Find where the given text appears and provide that cell's center as [x, y] coordinate. 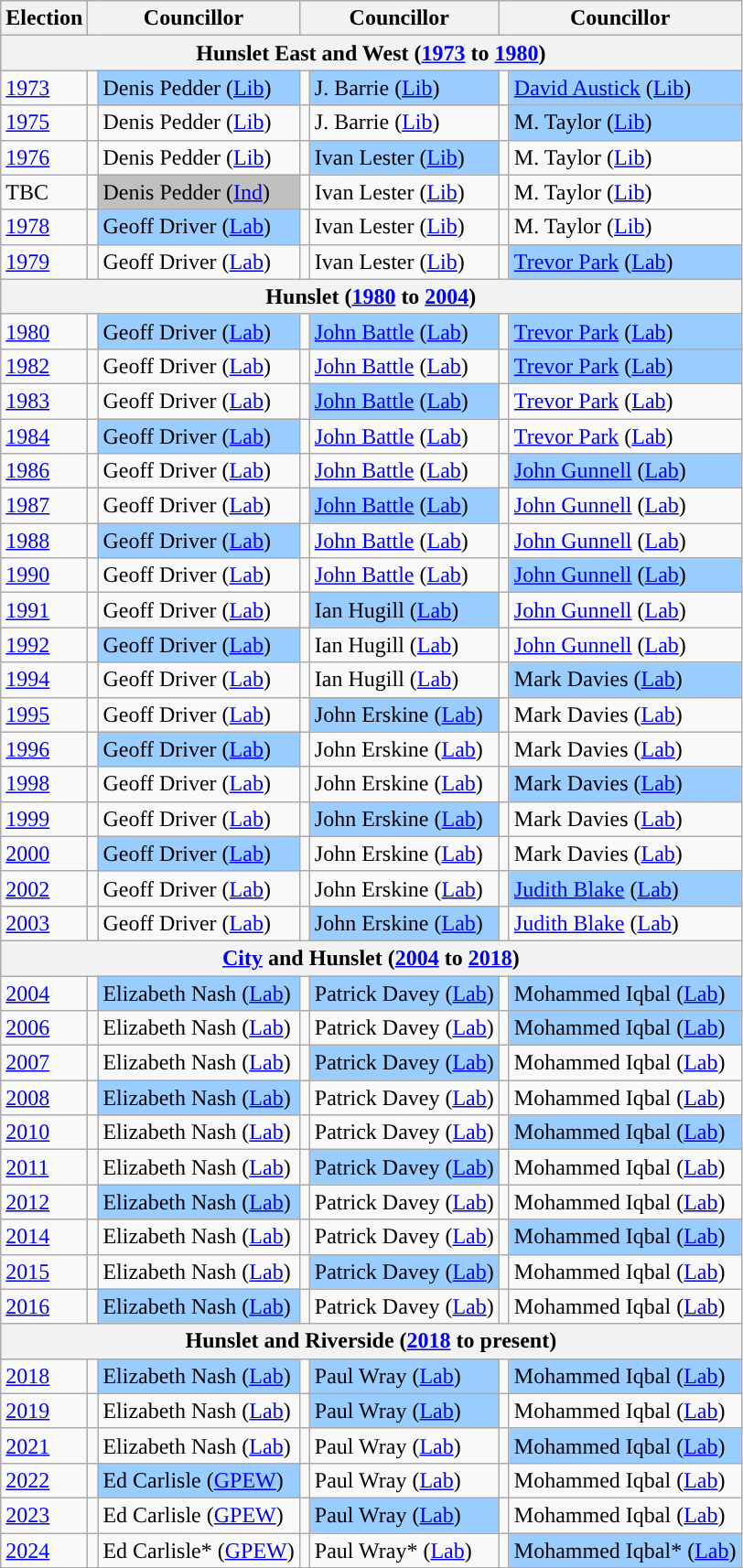
2024 [44, 1551]
Ed Carlisle* (GPEW) [199, 1551]
1987 [44, 506]
1994 [44, 680]
2022 [44, 1480]
1973 [44, 88]
Hunslet and Riverside (2018 to present) [371, 1341]
2012 [44, 1202]
2011 [44, 1167]
David Austick (Lib) [625, 88]
2008 [44, 1098]
Hunslet East and West (1973 to 1980) [371, 53]
1979 [44, 262]
City and Hunslet (2004 to 2018) [371, 958]
2006 [44, 1028]
1999 [44, 819]
1976 [44, 157]
1995 [44, 714]
1992 [44, 645]
Hunslet (1980 to 2004) [371, 296]
1975 [44, 123]
2016 [44, 1306]
2010 [44, 1133]
2014 [44, 1237]
2007 [44, 1063]
2019 [44, 1411]
2015 [44, 1272]
1984 [44, 436]
1983 [44, 401]
1982 [44, 366]
1991 [44, 610]
2004 [44, 993]
TBC [44, 192]
2002 [44, 888]
2023 [44, 1515]
1986 [44, 471]
1978 [44, 227]
1996 [44, 749]
Election [44, 18]
Mohammed Iqbal* (Lab) [625, 1551]
2018 [44, 1376]
1988 [44, 541]
1980 [44, 331]
1998 [44, 784]
1990 [44, 575]
2000 [44, 854]
Denis Pedder (Ind) [199, 192]
2003 [44, 923]
2021 [44, 1445]
Paul Wray* (Lab) [404, 1551]
